Extract the (x, y) coordinate from the center of the cell holding the provided text.  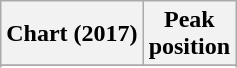
Peakposition (189, 34)
Chart (2017) (72, 34)
